Search for the cell housing the specified text and yield its [X, Y] center coordinate. 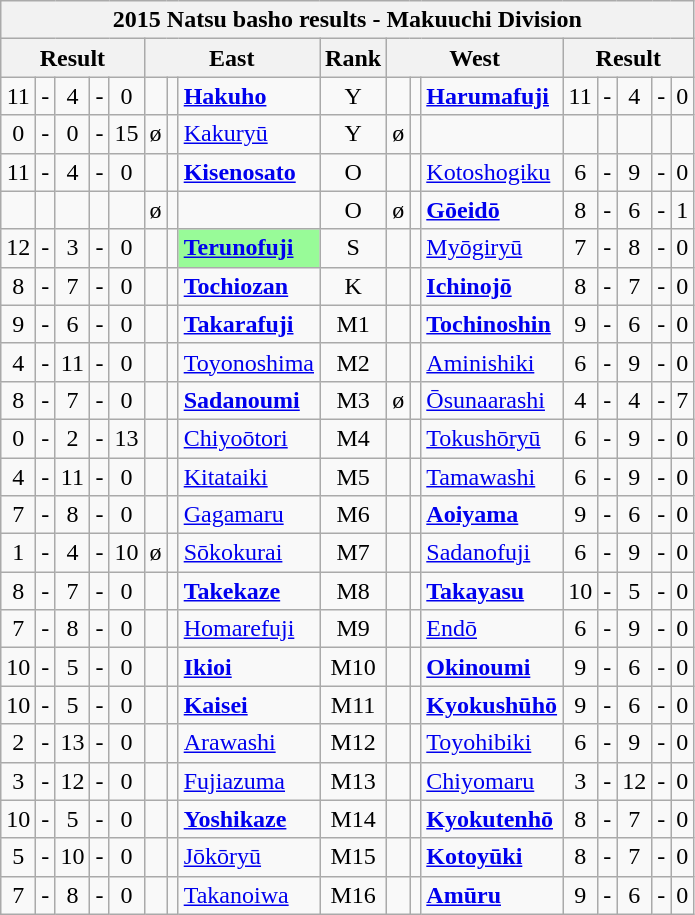
Aoiyama [492, 515]
East [232, 58]
Tochiozan [248, 286]
Sadanofuji [492, 553]
Rank [354, 58]
Fujiazuma [248, 781]
Toyonoshima [248, 362]
M3 [354, 400]
Chiyomaru [492, 781]
Kyokutenhō [492, 819]
M6 [354, 515]
2015 Natsu basho results - Makuuchi Division [348, 20]
M10 [354, 667]
Kotoshogiku [492, 172]
Tochinoshin [492, 324]
Ikioi [248, 667]
M8 [354, 591]
Kyokushūhō [492, 705]
M1 [354, 324]
Takayasu [492, 591]
Sōkokurai [248, 553]
M13 [354, 781]
Arawashi [248, 743]
Amūru [492, 895]
M4 [354, 438]
S [354, 248]
Hakuho [248, 96]
Gōeidō [492, 210]
Endō [492, 629]
Sadanoumi [248, 400]
Homarefuji [248, 629]
Takarafuji [248, 324]
Gagamaru [248, 515]
Harumafuji [492, 96]
M2 [354, 362]
Kitataiki [248, 477]
Kisenosato [248, 172]
M14 [354, 819]
Jōkōryū [248, 857]
Toyohibiki [492, 743]
M12 [354, 743]
Tamawashi [492, 477]
M9 [354, 629]
Kaisei [248, 705]
K [354, 286]
Kakuryū [248, 134]
Kotoyūki [492, 857]
Aminishiki [492, 362]
West [475, 58]
Takanoiwa [248, 895]
M7 [354, 553]
M5 [354, 477]
M16 [354, 895]
15 [126, 134]
Takekaze [248, 591]
Terunofuji [248, 248]
Myōgiryū [492, 248]
M15 [354, 857]
Tokushōryū [492, 438]
Chiyoōtori [248, 438]
Ichinojō [492, 286]
Yoshikaze [248, 819]
M11 [354, 705]
Ōsunaarashi [492, 400]
Okinoumi [492, 667]
